Detect which cell encompasses the target text, then output its (x, y) center coordinate. 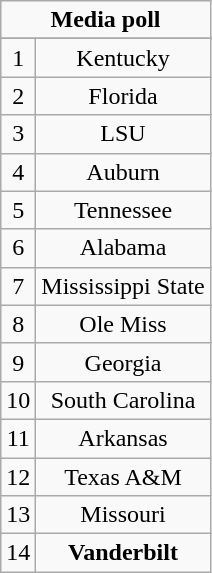
Georgia (123, 362)
11 (18, 438)
Missouri (123, 515)
13 (18, 515)
14 (18, 553)
Kentucky (123, 58)
Arkansas (123, 438)
LSU (123, 134)
8 (18, 324)
10 (18, 400)
2 (18, 96)
Tennessee (123, 210)
Texas A&M (123, 477)
4 (18, 172)
Vanderbilt (123, 553)
Florida (123, 96)
5 (18, 210)
3 (18, 134)
Media poll (106, 20)
South Carolina (123, 400)
Alabama (123, 248)
6 (18, 248)
Auburn (123, 172)
Mississippi State (123, 286)
9 (18, 362)
Ole Miss (123, 324)
12 (18, 477)
7 (18, 286)
1 (18, 58)
